Capture the cell that displays the provided text and extract its [X, Y] central coordinate. 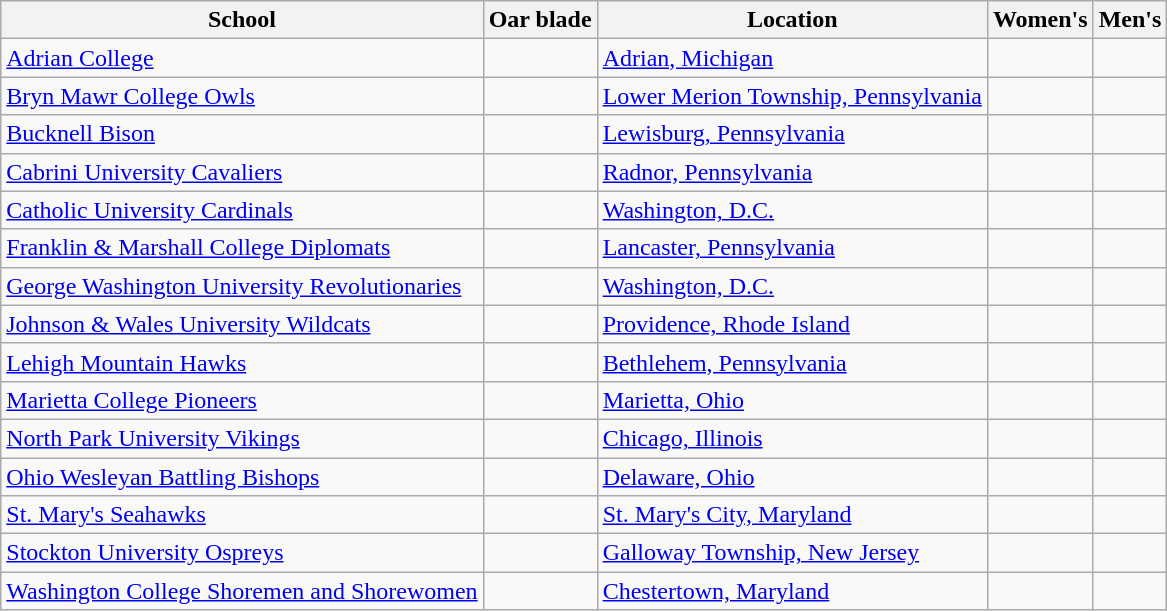
Adrian College [242, 58]
Lehigh Mountain Hawks [242, 362]
Cabrini University Cavaliers [242, 172]
Franklin & Marshall College Diplomats [242, 248]
Galloway Township, New Jersey [792, 553]
Adrian, Michigan [792, 58]
Johnson & Wales University Wildcats [242, 324]
Lewisburg, Pennsylvania [792, 134]
Stockton University Ospreys [242, 553]
Bucknell Bison [242, 134]
Catholic University Cardinals [242, 210]
George Washington University Revolutionaries [242, 286]
North Park University Vikings [242, 438]
Chestertown, Maryland [792, 591]
Delaware, Ohio [792, 477]
Radnor, Pennsylvania [792, 172]
Marietta, Ohio [792, 400]
Providence, Rhode Island [792, 324]
Marietta College Pioneers [242, 400]
Chicago, Illinois [792, 438]
Bryn Mawr College Owls [242, 96]
St. Mary's City, Maryland [792, 515]
St. Mary's Seahawks [242, 515]
Washington College Shoremen and Shorewomen [242, 591]
Location [792, 20]
Men's [1130, 20]
Bethlehem, Pennsylvania [792, 362]
Ohio Wesleyan Battling Bishops [242, 477]
Lower Merion Township, Pennsylvania [792, 96]
Lancaster, Pennsylvania [792, 248]
Women's [1040, 20]
School [242, 20]
Oar blade [540, 20]
